Provide the [x, y] coordinate of the cell's center where the given text is located.  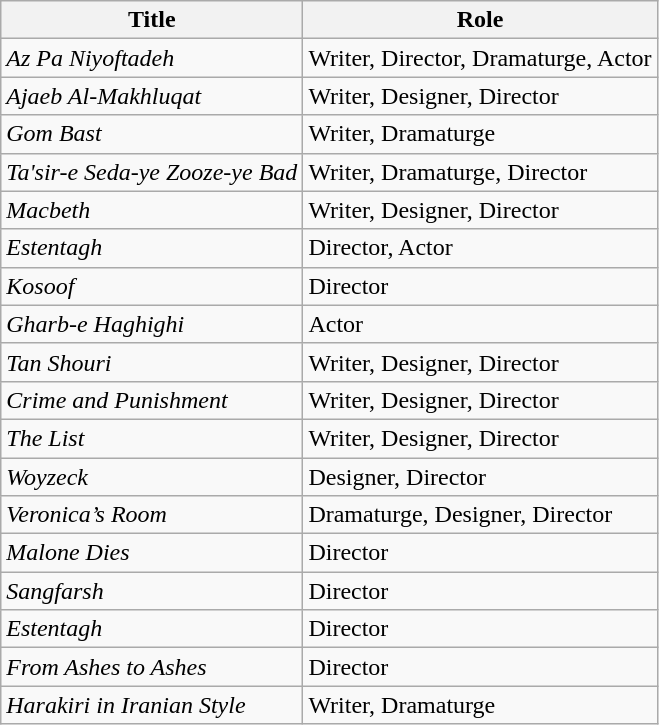
From Ashes to Ashes [152, 667]
Writer, Director, Dramaturge, Actor [480, 58]
The List [152, 438]
Writer, Dramaturge, Director [480, 172]
Title [152, 20]
Harakiri in Iranian Style [152, 705]
Sangfarsh [152, 591]
Crime and Punishment [152, 400]
Actor [480, 324]
Macbeth [152, 210]
Az Pa Niyoftadeh [152, 58]
Gharb-e Haghighi [152, 324]
Malone Dies [152, 553]
Ta'sir-e Seda-ye Zooze-ye Bad [152, 172]
Veronica’s Room [152, 515]
Kosoof [152, 286]
Role [480, 20]
Designer, Director [480, 477]
Tan Shouri [152, 362]
Dramaturge, Designer, Director [480, 515]
Ajaeb Al-Makhluqat [152, 96]
Director, Actor [480, 248]
Gom Bast [152, 134]
Woyzeck [152, 477]
